For the text-containing cell, return its midpoint in (X, Y) coordinate format. 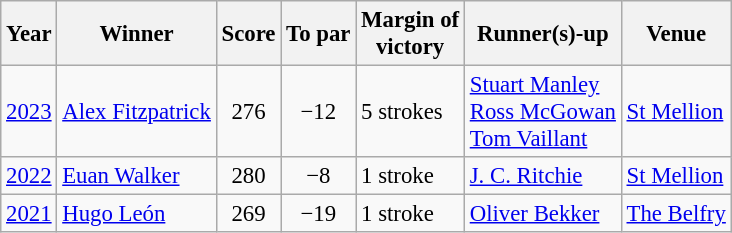
2021 (29, 214)
Alex Fitzpatrick (136, 112)
The Belfry (676, 214)
−12 (318, 112)
Stuart Manley Ross McGowan Tom Vaillant (542, 112)
−19 (318, 214)
To par (318, 34)
5 strokes (410, 112)
Winner (136, 34)
Score (248, 34)
280 (248, 176)
−8 (318, 176)
Euan Walker (136, 176)
Runner(s)-up (542, 34)
J. C. Ritchie (542, 176)
Oliver Bekker (542, 214)
Margin ofvictory (410, 34)
2023 (29, 112)
Year (29, 34)
2022 (29, 176)
Hugo León (136, 214)
Venue (676, 34)
269 (248, 214)
276 (248, 112)
